Detect which cell encompasses the target text, then output its [X, Y] center coordinate. 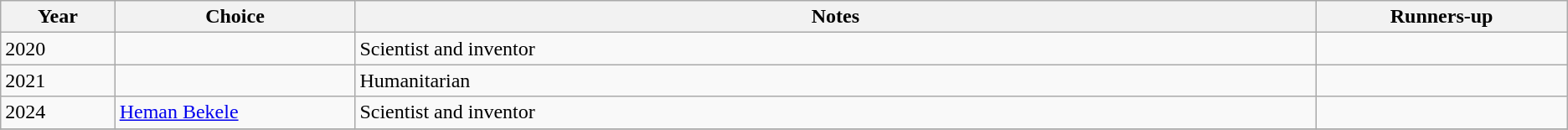
Runners-up [1442, 17]
Choice [235, 17]
Heman Bekele [235, 112]
2024 [58, 112]
Year [58, 17]
2020 [58, 49]
Humanitarian [836, 81]
2021 [58, 81]
Notes [836, 17]
